Return [x, y] of the center of cell containing provided text 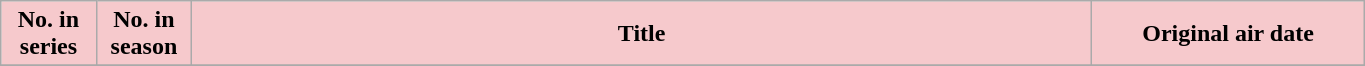
No. inseason [144, 34]
No. inseries [48, 34]
Title [642, 34]
Original air date [1228, 34]
